Scan for the cell matching the given text and deliver its [x, y] coordinate at center. 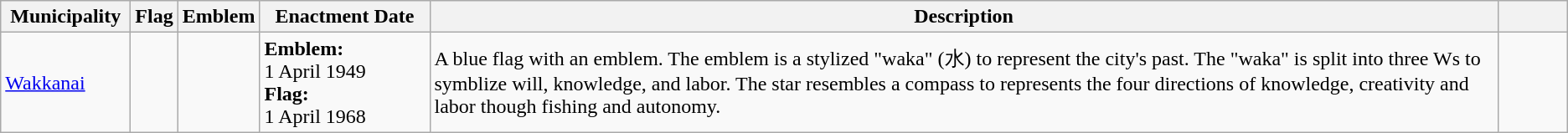
Wakkanai [65, 82]
Enactment Date [345, 17]
Emblem [219, 17]
Emblem:1 April 1949Flag:1 April 1968 [345, 82]
Flag [154, 17]
Municipality [65, 17]
Description [963, 17]
